Scan for the cell matching the given text and deliver its [X, Y] coordinate at center. 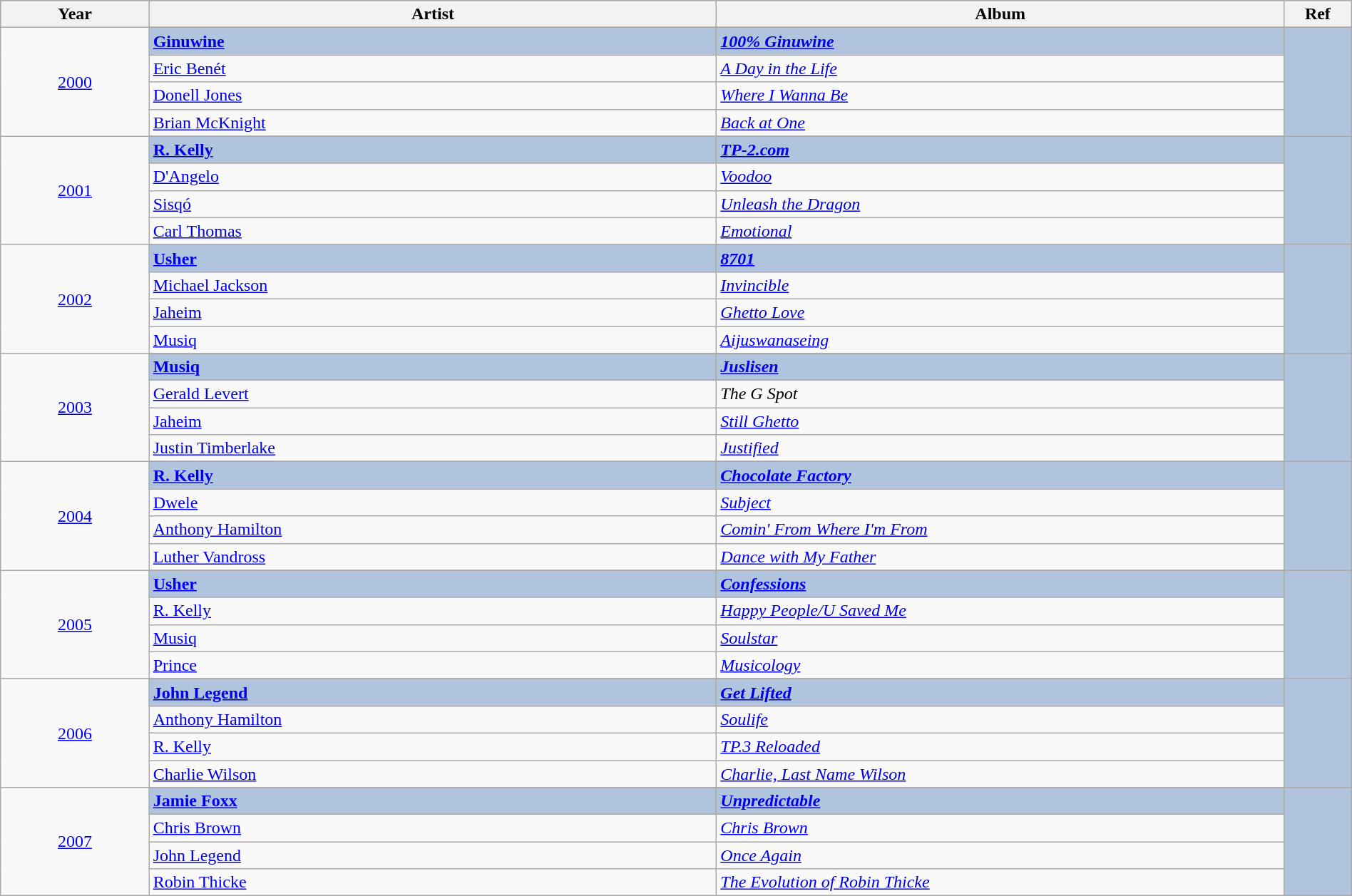
Unpredictable [1000, 801]
2004 [75, 516]
Still Ghetto [1000, 421]
Prince [433, 665]
Justin Timberlake [433, 448]
Ghetto Love [1000, 312]
Year [75, 14]
Aijuswanaseing [1000, 340]
2007 [75, 842]
2002 [75, 299]
Juslisen [1000, 367]
8701 [1000, 258]
Gerald Levert [433, 394]
2005 [75, 624]
2000 [75, 82]
Album [1000, 14]
Emotional [1000, 231]
Artist [433, 14]
Luther Vandross [433, 557]
Sisqó [433, 204]
Soulstar [1000, 638]
Eric Benét [433, 68]
2006 [75, 733]
Charlie Wilson [433, 773]
2003 [75, 408]
Subject [1000, 503]
Confessions [1000, 584]
Happy People/U Saved Me [1000, 611]
Ref [1318, 14]
Michael Jackson [433, 285]
Comin' From Where I'm From [1000, 530]
Jamie Foxx [433, 801]
Musicology [1000, 665]
Charlie, Last Name Wilson [1000, 773]
Donell Jones [433, 96]
TP-2.com [1000, 150]
Dance with My Father [1000, 557]
A Day in the Life [1000, 68]
Brian McKnight [433, 123]
Soulife [1000, 719]
Invincible [1000, 285]
Where I Wanna Be [1000, 96]
Back at One [1000, 123]
Carl Thomas [433, 231]
Unleash the Dragon [1000, 204]
Get Lifted [1000, 692]
2001 [75, 190]
Justified [1000, 448]
Ginuwine [433, 41]
D'Angelo [433, 177]
The G Spot [1000, 394]
100% Ginuwine [1000, 41]
Robin Thicke [433, 882]
Chocolate Factory [1000, 475]
The Evolution of Robin Thicke [1000, 882]
TP.3 Reloaded [1000, 746]
Dwele [433, 503]
Voodoo [1000, 177]
Once Again [1000, 855]
